Locate the cell with the specified text and output its [X, Y] center coordinate. 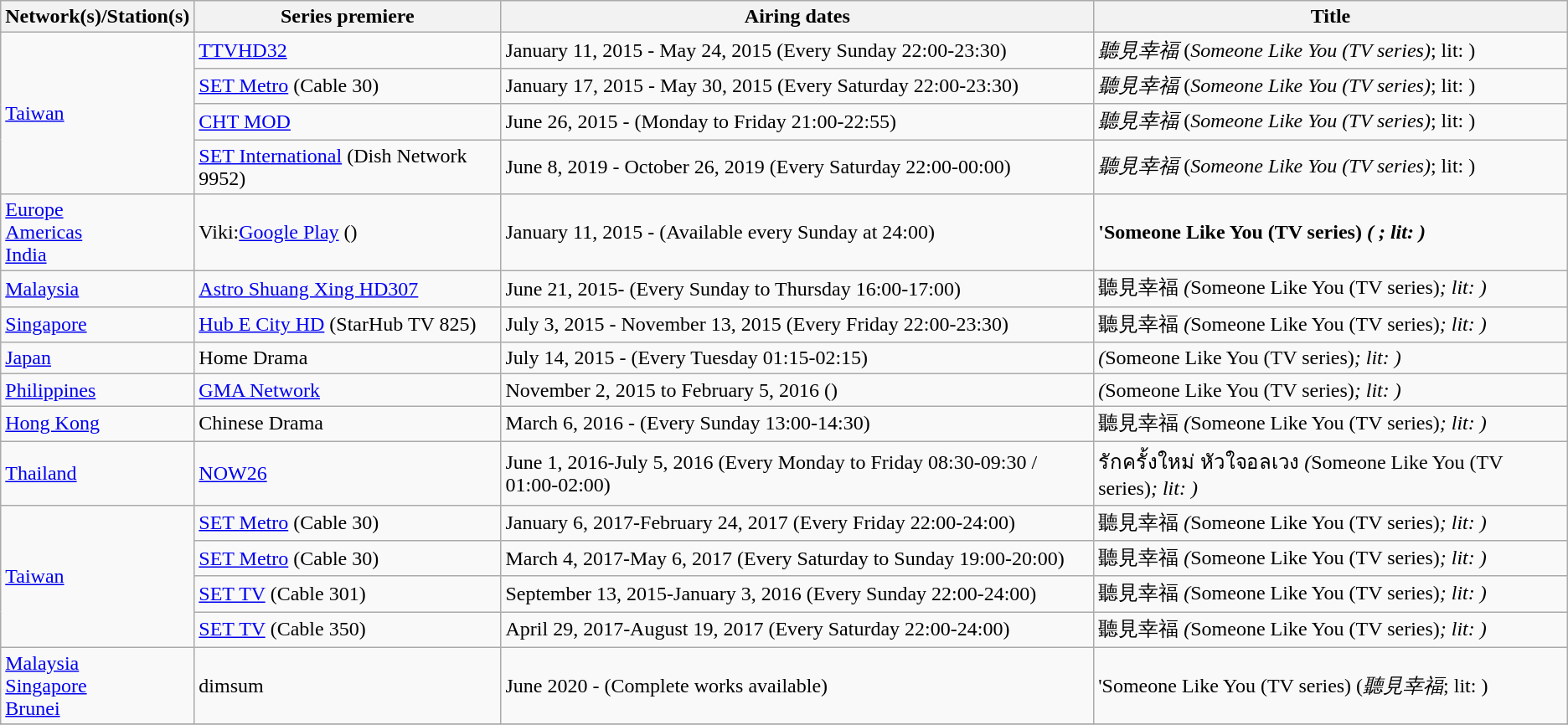
January 6, 2017-February 24, 2017 (Every Friday 22:00-24:00) [797, 522]
dimsum [348, 686]
July 14, 2015 - (Every Tuesday 01:15-02:15) [797, 358]
SET TV (Cable 350) [348, 630]
Astro Shuang Xing HD307 [348, 290]
Malaysia Singapore Brunei [97, 686]
'Someone Like You (TV series) (聽見幸福; lit: ) [1331, 686]
Hub E City HD (StarHub TV 825) [348, 325]
July 3, 2015 - November 13, 2015 (Every Friday 22:00-23:30) [797, 325]
SET TV (Cable 301) [348, 594]
Hong Kong [97, 424]
'Someone Like You (TV series) ( ; lit: ) [1331, 233]
Thailand [97, 473]
Malaysia [97, 290]
Network(s)/Station(s) [97, 17]
รักครั้งใหม่ หัวใจอลเวง (Someone Like You (TV series); lit: ) [1331, 473]
Viki:Google Play () [348, 233]
Home Drama [348, 358]
April 29, 2017-August 19, 2017 (Every Saturday 22:00-24:00) [797, 630]
January 17, 2015 - May 30, 2015 (Every Saturday 22:00-23:30) [797, 85]
CHT MOD [348, 122]
TTVHD32 [348, 50]
September 13, 2015-January 3, 2016 (Every Sunday 22:00-24:00) [797, 594]
SET International (Dish Network 9952) [348, 166]
Europe Americas India [97, 233]
June 8, 2019 - October 26, 2019 (Every Saturday 22:00-00:00) [797, 166]
June 21, 2015- (Every Sunday to Thursday 16:00-17:00) [797, 290]
NOW26 [348, 473]
March 6, 2016 - (Every Sunday 13:00-14:30) [797, 424]
June 1, 2016-July 5, 2016 (Every Monday to Friday 08:30-09:30 / 01:00-02:00) [797, 473]
GMA Network [348, 390]
Chinese Drama [348, 424]
June 2020 - (Complete works available) [797, 686]
Series premiere [348, 17]
Title [1331, 17]
November 2, 2015 to February 5, 2016 () [797, 390]
January 11, 2015 - (Available every Sunday at 24:00) [797, 233]
Airing dates [797, 17]
Singapore [97, 325]
Japan [97, 358]
June 26, 2015 - (Monday to Friday 21:00-22:55) [797, 122]
January 11, 2015 - May 24, 2015 (Every Sunday 22:00-23:30) [797, 50]
Philippines [97, 390]
March 4, 2017-May 6, 2017 (Every Saturday to Sunday 19:00-20:00) [797, 559]
